For the text-containing cell, return its midpoint in (x, y) coordinate format. 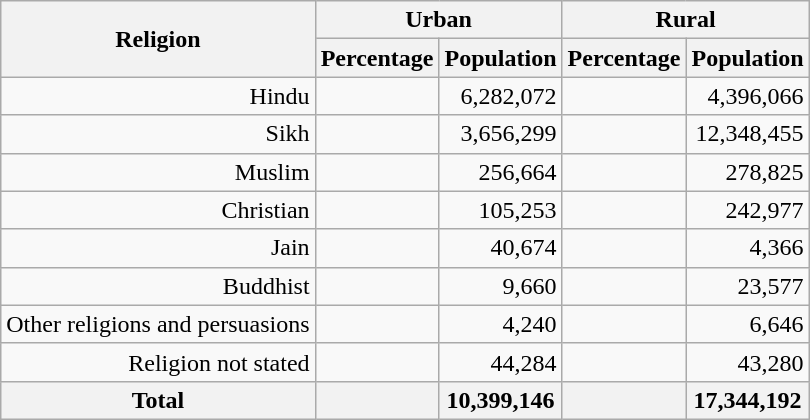
278,825 (748, 172)
Religion not stated (158, 362)
Sikh (158, 134)
Buddhist (158, 286)
6,282,072 (500, 96)
44,284 (500, 362)
4,366 (748, 248)
4,240 (500, 324)
10,399,146 (500, 400)
17,344,192 (748, 400)
40,674 (500, 248)
4,396,066 (748, 96)
105,253 (500, 210)
242,977 (748, 210)
3,656,299 (500, 134)
Hindu (158, 96)
Christian (158, 210)
Muslim (158, 172)
256,664 (500, 172)
Jain (158, 248)
Other religions and persuasions (158, 324)
Religion (158, 39)
43,280 (748, 362)
Total (158, 400)
Urban (438, 20)
23,577 (748, 286)
9,660 (500, 286)
12,348,455 (748, 134)
6,646 (748, 324)
Rural (686, 20)
